Search for the cell housing the specified text and yield its [X, Y] center coordinate. 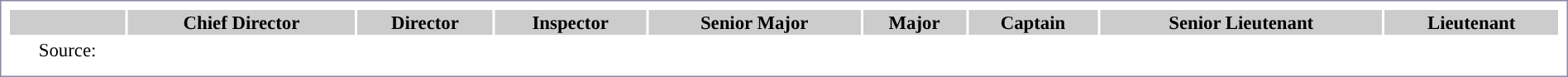
Chief Director [241, 22]
Senior Lieutenant [1241, 22]
Major [915, 22]
Inspector [571, 22]
Senior Major [754, 22]
Lieutenant [1471, 22]
Source: [68, 50]
Captain [1033, 22]
Director [425, 22]
